Capture the cell that displays the provided text and extract its [X, Y] central coordinate. 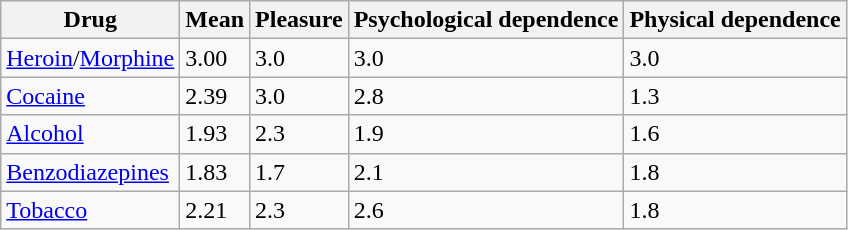
Alcohol [90, 134]
1.93 [215, 134]
Mean [215, 20]
1.6 [735, 134]
Benzodiazepines [90, 172]
Physical dependence [735, 20]
1.3 [735, 96]
Heroin/Morphine [90, 58]
Cocaine [90, 96]
1.9 [486, 134]
2.1 [486, 172]
Psychological dependence [486, 20]
2.21 [215, 210]
2.8 [486, 96]
Pleasure [300, 20]
3.00 [215, 58]
1.7 [300, 172]
Tobacco [90, 210]
Drug [90, 20]
2.6 [486, 210]
2.39 [215, 96]
1.83 [215, 172]
